Identify which cell holds the provided text, then report its (X, Y) central coordinate. 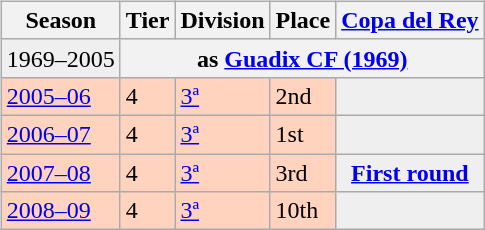
1st (303, 134)
1969–2005 (60, 58)
10th (303, 211)
Place (303, 20)
Division (222, 20)
Copa del Rey (410, 20)
2nd (303, 96)
2006–07 (60, 134)
2005–06 (60, 96)
Season (60, 20)
Tier (148, 20)
First round (410, 173)
2007–08 (60, 173)
3rd (303, 173)
2008–09 (60, 211)
as Guadix CF (1969) (302, 58)
